Pinpoint the cell where the given text exists, returning its (X, Y) midpoint coordinate. 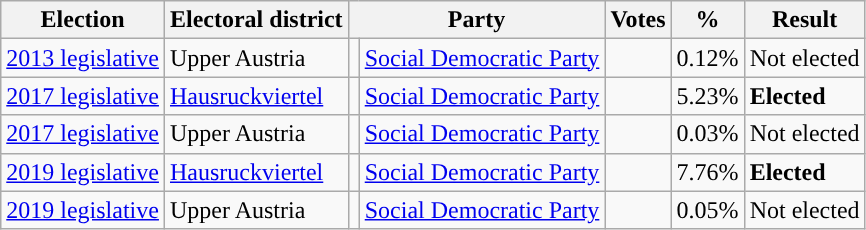
Election (83, 20)
Votes (638, 20)
% (708, 20)
0.12% (708, 58)
7.76% (708, 172)
0.03% (708, 134)
Electoral district (256, 20)
2013 legislative (83, 58)
0.05% (708, 210)
5.23% (708, 96)
Party (476, 20)
Result (804, 20)
